Extract the (X, Y) coordinate from the center of the cell holding the provided text.  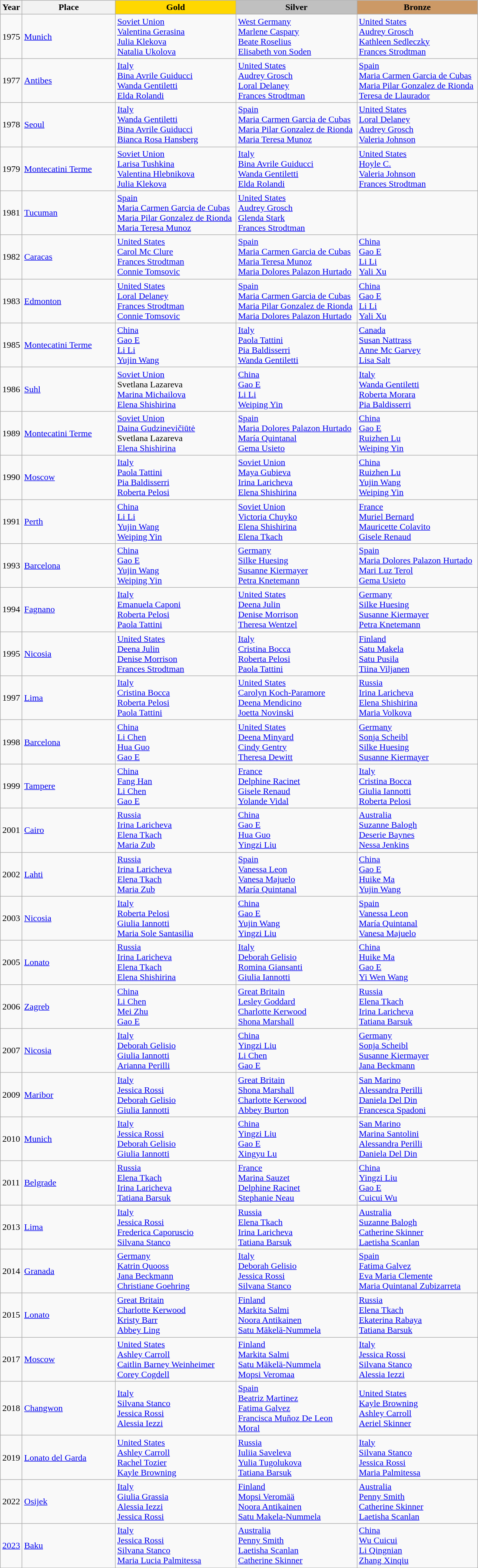
1989 (11, 433)
Changwon (69, 1408)
ChinaYingzi LiuGao ECuicui Wu (417, 1183)
2011 (11, 1183)
ChinaGao EHua GuoYingzi Liu (296, 830)
Granada (69, 1271)
SpainMaria Dolores Palazon HurtadoMaría QuintanalGema Usieto (296, 433)
1983 (11, 301)
2009 (11, 1095)
Great BritainLesley GoddardCharlotte KerwoodShona Marshall (296, 1007)
ChinaLi ChenHua GuoGao E (176, 742)
United StatesAudrey GroschLoral DelaneyFrances Strodtman (296, 81)
Baku (69, 1546)
SpainBeatriz MartinezFatima GalvezFrancisca Muñoz De Leon Moral (296, 1408)
ItalyDeborah GelisioRomina GiansantiGiulia Iannotti (296, 962)
1979 (11, 169)
FinlandSatu MakelaSatu PusilaTiina Viljanen (417, 654)
2006 (11, 1007)
1981 (11, 213)
Place (69, 7)
ItalyDeborah GelisioGiulia IannottiArianna Perilli (176, 1050)
Tucuman (69, 213)
SpainMaria Carmen Garcia de CubasMaria Pilar Gonzalez de RiondaMaria Dolores Palazon Hurtado (296, 301)
Belgrade (69, 1183)
United StatesAudrey GroschGlenda StarkFrances Strodtman (296, 213)
1975 (11, 36)
1994 (11, 610)
1997 (11, 698)
United StatesHoyle C.Valeria JohnsonFrances Strodtman (417, 169)
1990 (11, 477)
FinlandMopsi VeromääNoora AntikainenSatu Makela-Nummela (296, 1501)
1977 (11, 81)
ChinaGao EYujin WangWeiping Yin (176, 566)
1993 (11, 566)
ChinaLi ChenMei ZhuGao E (176, 1007)
ChinaFang HanLi ChenGao E (176, 786)
Year (11, 7)
Bronze (417, 7)
United StatesAshley CarrollRachel TozierKayle Browning (176, 1458)
Suhl (69, 389)
ChinaYingzi LiuLi ChenGao E (296, 1050)
ChinaGao EYujin WangYingzi Liu (296, 918)
Gold (176, 7)
Maribor (69, 1095)
Caracas (69, 257)
2019 (11, 1458)
SpainFatima GalvezEva Maria ClementeMaria Quintanal Zubizarreta (417, 1271)
ChinaWu CuicuiLi QingnianZhang Xinqiu (417, 1546)
ChinaRuizhen LuYujin WangWeiping Yin (417, 477)
ItalyWanda GentilettiBina Avrile GuiducciBianca Rosa Hansberg (176, 124)
United StatesLoral DelaneyAudrey GroschValeria Johnson (417, 124)
Soviet UnionDaina GudzinevičiūtėSvetlana LazarevaElena Shishirina (176, 433)
Soviet UnionLarisa TushkinaValentina HlebnikovaJulia Klekova (176, 169)
Edmonton (69, 301)
ItalySilvana StancoJessica RossiAlessia Iezzi (176, 1408)
Silver (296, 7)
Soviet UnionValentina GerasinaJulia KlekovaNatalia Ukolova (176, 36)
CanadaSusan NattrassAnne Mc GarveyLisa Salt (417, 345)
GermanyKatrin QuoossJana BeckmannChristiane Goehring (176, 1271)
ItalyCristina BoccaGiulia IannottiRoberta Pelosi (417, 786)
United StatesCarolyn Koch-ParamoreDeena MendicinoJoetta Novinski (296, 698)
ItalyGiulia GrassiaAlessia IezziJessica Rossi (176, 1501)
ItalyPaola TattiniPia BaldisserriRoberta Pelosi (176, 477)
SpainVanessa LeonMaría QuintanalVanesa Majuelo (417, 918)
Osijek (69, 1501)
ItalyRoberta PelosiGiulia IannottiMaria Sole Santasilia (176, 918)
2007 (11, 1050)
ItalyEmanuela CaponiRoberta PelosiPaola Tattini (176, 610)
2013 (11, 1227)
ChinaYingzi LiuGao EXingyu Lu (296, 1138)
1985 (11, 345)
Lahti (69, 874)
FranceMuriel BernardMauricette ColavitoGisele Renaud (417, 521)
SpainMaria Dolores Palazon HurtadoMari Luz TerolGema Usieto (417, 566)
United StatesKayle BrowningAshley CarrollAeriel Skinner (417, 1408)
FranceMarina SauzetDelphine RacinetStephanie Neau (296, 1183)
RussiaIuliia SavelevaYulia TugolukovaTatiana Barsuk (296, 1458)
1978 (11, 124)
2022 (11, 1501)
ChinaGao ERuizhen LuWeiping Yin (417, 433)
Lonato del Garda (69, 1458)
Fagnano (69, 610)
Soviet UnionVictoria ChuykoElena ShishirinaElena Tkach (296, 521)
GermanySonja ScheiblSusanne KiermayerJana Beckmann (417, 1050)
ChinaGao ELi LiYujin Wang (176, 345)
RussiaIrina LarichevaElena TkachElena Shishirina (176, 962)
ItalySilvana StancoJessica RossiMaria Palmitessa (417, 1458)
ItalyDeborah GelisioJessica RossiSilvana Stanco (296, 1271)
1991 (11, 521)
AustraliaSuzanne BaloghDeserie BaynesNessa Jenkins (417, 830)
ChinaHuike MaGao EYi Wen Wang (417, 962)
ChinaGao EHuike MaYujin Wang (417, 874)
United StatesAshley CarrollCaitlin Barney WeinheimerCorey Cogdell (176, 1359)
FinlandMarkita SalmiNoora AntikainenSatu Mäkelä-Nummela (296, 1315)
1999 (11, 786)
Great BritainShona MarshallCharlotte KerwoodAbbey Burton (296, 1095)
2005 (11, 962)
San MarinoMarina SantoliniAlessandra PerilliDaniela Del Din (417, 1138)
AustraliaPenny SmithLaetisha ScanlanCatherine Skinner (296, 1546)
Perth (69, 521)
1982 (11, 257)
Soviet UnionSvetlana LazarevaMarina MichailovaElena Shishirina (176, 389)
FranceDelphine RacinetGisele RenaudYolande Vidal (296, 786)
RussiaElena TkachEkaterina RabayaTatiana Barsuk (417, 1315)
1995 (11, 654)
Tampere (69, 786)
2017 (11, 1359)
Soviet UnionMaya GubievaIrina LarichevaElena Shishirina (296, 477)
AustraliaPenny SmithCatherine SkinnerLaetisha Scanlan (417, 1501)
United StatesDeena MinyardCindy GentryTheresa Dewitt (296, 742)
2014 (11, 1271)
2023 (11, 1546)
ChinaLi LiYujin WangWeiping Yin (176, 521)
2015 (11, 1315)
FinlandMarkita SalmiSatu Mäkelä-NummelaMopsi Veromaa (296, 1359)
RussiaIrina LarichevaElena ShishirinaMaria Volkova (417, 698)
Great BritainCharlotte KerwoodKristy BarrAbbey Ling (176, 1315)
ItalyWanda GentilettiRoberta MoraraPia Baldisserri (417, 389)
United StatesDeena JulinDenise MorrisonFrances Strodtman (176, 654)
ItalyJessica RossiSilvana StancoMaria Lucia Palmitessa (176, 1546)
Antibes (69, 81)
2003 (11, 918)
2001 (11, 830)
SpainMaria Carmen Garcia de CubasMaria Pilar Gonzalez de RiondaTeresa de Llaurador (417, 81)
2010 (11, 1138)
SpainMaria Carmen Garcia de CubasMaria Teresa MunozMaria Dolores Palazon Hurtado (296, 257)
ItalyPaola TattiniPia BaldisserriWanda Gentiletti (296, 345)
Zagreb (69, 1007)
ItalyJessica RossiSilvana StancoAlessia Iezzi (417, 1359)
United StatesDeena JulinDenise MorrisonTheresa Wentzel (296, 610)
United StatesCarol Mc ClureFrances StrodtmanConnie Tomsovic (176, 257)
SpainVanessa LeonVanesa MajueloMaría Quintanal (296, 874)
1986 (11, 389)
Cairo (69, 830)
AustraliaSuzanne BaloghCatherine SkinnerLaetisha Scanlan (417, 1227)
San MarinoAlessandra PerilliDaniela Del DinFrancesca Spadoni (417, 1095)
West GermanyMarlene CasparyBeate RoseliusElisabeth von Soden (296, 36)
ChinaGao ELi LiWeiping Yin (296, 389)
GermanySonja ScheiblSilke HuesingSusanne Kiermayer (417, 742)
ItalyJessica RossiFrederica CaporuscioSilvana Stanco (176, 1227)
United StatesLoral DelaneyFrances StrodtmanConnie Tomsovic (176, 301)
2018 (11, 1408)
2002 (11, 874)
United StatesAudrey GroschKathleen SedleczkyFrances Strodtman (417, 36)
1998 (11, 742)
Seoul (69, 124)
